Return [x, y] of the center of cell containing provided text 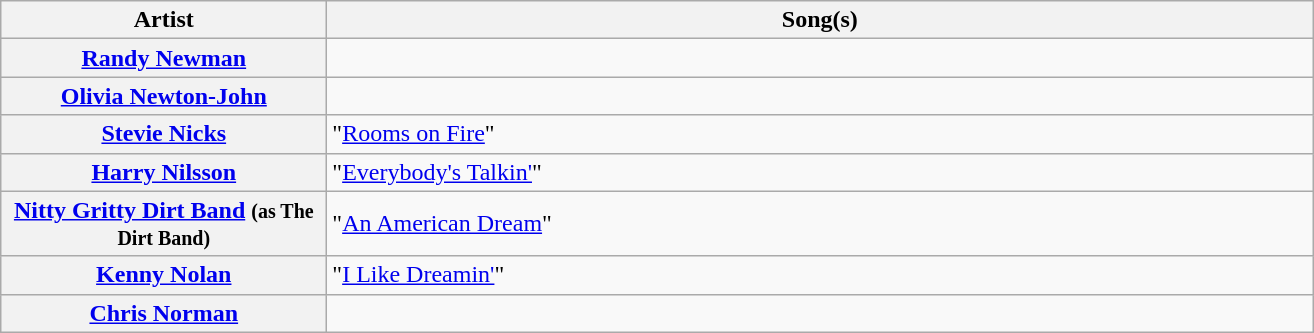
Song(s) [820, 20]
Harry Nilsson [164, 172]
"I Like Dreamin'" [820, 275]
Randy Newman [164, 58]
Stevie Nicks [164, 134]
"Rooms on Fire" [820, 134]
Artist [164, 20]
"An American Dream" [820, 224]
Olivia Newton-John [164, 96]
Kenny Nolan [164, 275]
Nitty Gritty Dirt Band (as The Dirt Band) [164, 224]
Chris Norman [164, 313]
"Everybody's Talkin'" [820, 172]
